Determine the (X, Y) coordinate at the center of the cell enclosing the given text.  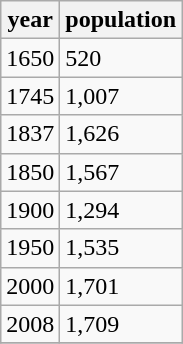
1850 (30, 172)
520 (121, 58)
population (121, 20)
1900 (30, 210)
1,567 (121, 172)
1,007 (121, 96)
2008 (30, 324)
year (30, 20)
1,701 (121, 286)
1745 (30, 96)
1,294 (121, 210)
1,626 (121, 134)
1650 (30, 58)
1837 (30, 134)
2000 (30, 286)
1950 (30, 248)
1,535 (121, 248)
1,709 (121, 324)
